Return [x, y] of the center of cell containing provided text 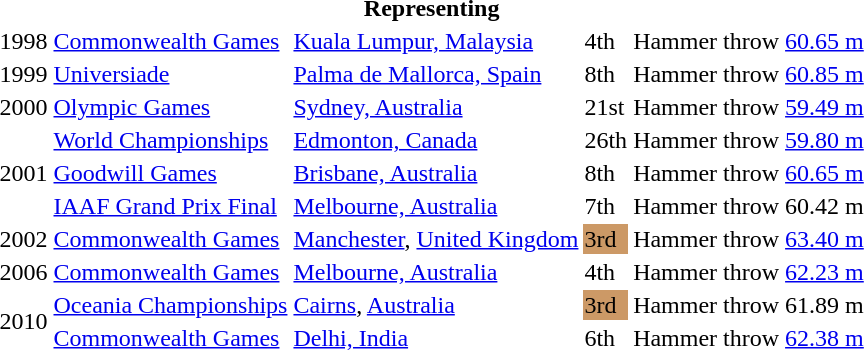
Kuala Lumpur, Malaysia [436, 41]
World Championships [170, 140]
Brisbane, Australia [436, 173]
Edmonton, Canada [436, 140]
7th [606, 206]
IAAF Grand Prix Final [170, 206]
Universiade [170, 74]
21st [606, 107]
Olympic Games [170, 107]
Goodwill Games [170, 173]
26th [606, 140]
Cairns, Australia [436, 305]
Sydney, Australia [436, 107]
Oceania Championships [170, 305]
Manchester, United Kingdom [436, 239]
Palma de Mallorca, Spain [436, 74]
